Capture the cell that displays the provided text and extract its (X, Y) central coordinate. 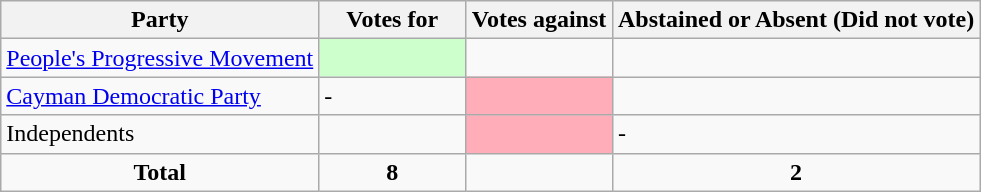
Cayman Democratic Party (160, 96)
Votes against (540, 20)
Independents (160, 134)
Abstained or Absent (Did not vote) (796, 20)
8 (392, 172)
Party (160, 20)
Votes for (392, 20)
People's Progressive Movement (160, 58)
Total (160, 172)
2 (796, 172)
